Scan for the cell matching the given text and deliver its (X, Y) coordinate at center. 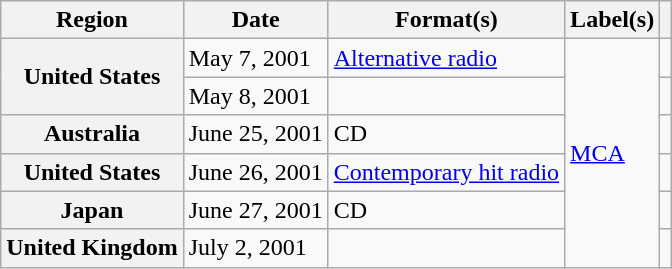
Contemporary hit radio (446, 172)
Australia (92, 134)
Alternative radio (446, 58)
June 26, 2001 (256, 172)
May 7, 2001 (256, 58)
June 27, 2001 (256, 210)
Format(s) (446, 20)
June 25, 2001 (256, 134)
Label(s) (612, 20)
United Kingdom (92, 248)
July 2, 2001 (256, 248)
MCA (612, 153)
Region (92, 20)
May 8, 2001 (256, 96)
Date (256, 20)
Japan (92, 210)
